Detect which cell encompasses the target text, then output its [x, y] center coordinate. 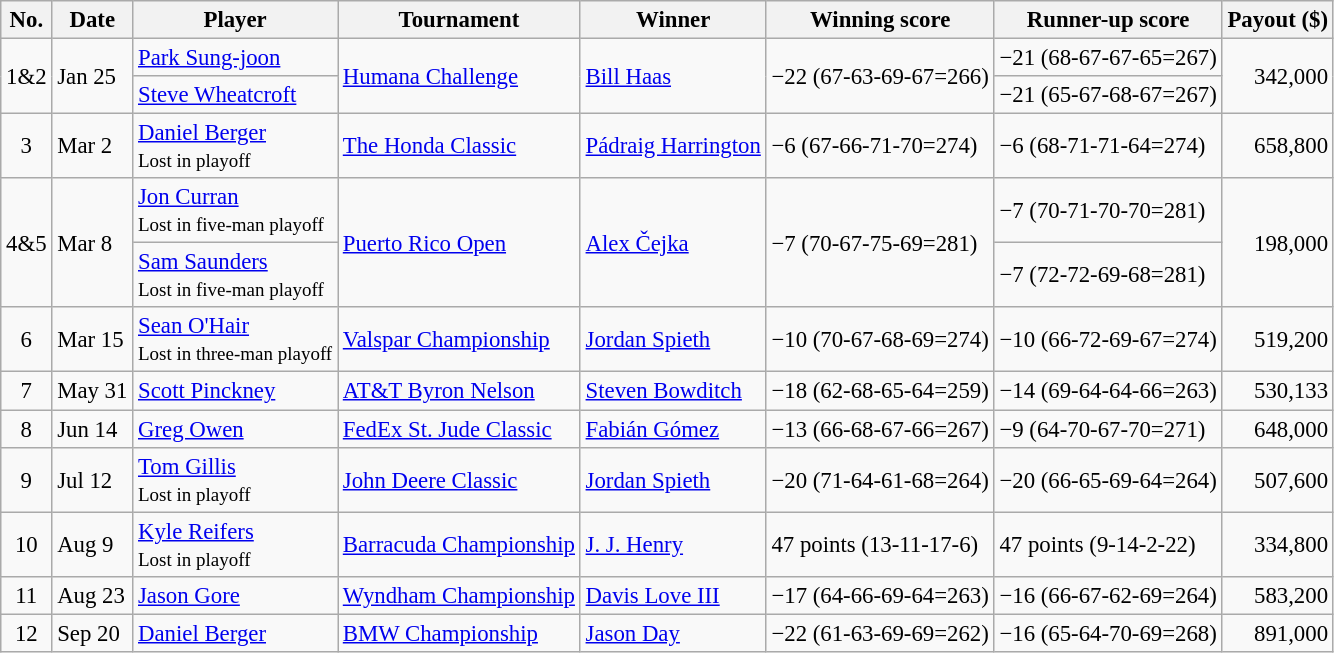
6 [26, 340]
−22 (61-63-69-69=262) [880, 633]
Aug 23 [92, 595]
Park Sung-joon [236, 58]
Sep 20 [92, 633]
334,800 [1278, 544]
−14 (69-64-64-66=263) [1108, 391]
Mar 8 [92, 242]
−7 (70-67-75-69=281) [880, 242]
Alex Čejka [673, 242]
−21 (65-67-68-67=267) [1108, 95]
Scott Pinckney [236, 391]
Tournament [460, 20]
658,800 [1278, 146]
−22 (67-63-69-67=266) [880, 76]
Daniel BergerLost in playoff [236, 146]
Jul 12 [92, 480]
J. J. Henry [673, 544]
John Deere Classic [460, 480]
Kyle ReifersLost in playoff [236, 544]
−16 (65-64-70-69=268) [1108, 633]
Aug 9 [92, 544]
47 points (13-11-17-6) [880, 544]
FedEx St. Jude Classic [460, 429]
−21 (68-67-67-65=267) [1108, 58]
4&5 [26, 242]
Daniel Berger [236, 633]
Jason Day [673, 633]
7 [26, 391]
−18 (62-68-65-64=259) [880, 391]
Pádraig Harrington [673, 146]
Mar 15 [92, 340]
Player [236, 20]
Davis Love III [673, 595]
1&2 [26, 76]
−9 (64-70-67-70=271) [1108, 429]
Jun 14 [92, 429]
Jan 25 [92, 76]
−7 (70-71-70-70=281) [1108, 210]
Sam SaundersLost in five-man playoff [236, 276]
Winner [673, 20]
−13 (66-68-67-66=267) [880, 429]
198,000 [1278, 242]
Runner-up score [1108, 20]
Steve Wheatcroft [236, 95]
−16 (66-67-62-69=264) [1108, 595]
Bill Haas [673, 76]
−20 (66-65-69-64=264) [1108, 480]
−10 (66-72-69-67=274) [1108, 340]
Payout ($) [1278, 20]
530,133 [1278, 391]
Steven Bowditch [673, 391]
Puerto Rico Open [460, 242]
Humana Challenge [460, 76]
507,600 [1278, 480]
9 [26, 480]
342,000 [1278, 76]
Sean O'HairLost in three-man playoff [236, 340]
Tom GillisLost in playoff [236, 480]
−6 (68-71-71-64=274) [1108, 146]
−7 (72-72-69-68=281) [1108, 276]
−10 (70-67-68-69=274) [880, 340]
12 [26, 633]
Greg Owen [236, 429]
Fabián Gómez [673, 429]
−6 (67-66-71-70=274) [880, 146]
891,000 [1278, 633]
Mar 2 [92, 146]
Winning score [880, 20]
Barracuda Championship [460, 544]
3 [26, 146]
Valspar Championship [460, 340]
8 [26, 429]
AT&T Byron Nelson [460, 391]
648,000 [1278, 429]
May 31 [92, 391]
Date [92, 20]
−17 (64-66-69-64=263) [880, 595]
Wyndham Championship [460, 595]
11 [26, 595]
The Honda Classic [460, 146]
Jason Gore [236, 595]
10 [26, 544]
No. [26, 20]
Jon CurranLost in five-man playoff [236, 210]
47 points (9-14-2-22) [1108, 544]
−20 (71-64-61-68=264) [880, 480]
519,200 [1278, 340]
BMW Championship [460, 633]
583,200 [1278, 595]
